Identify which cell holds the provided text, then report its [X, Y] central coordinate. 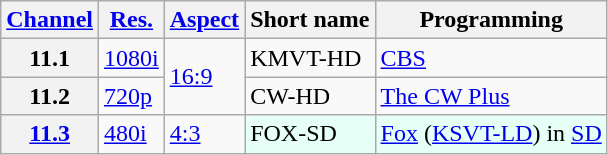
The CW Plus [491, 96]
Aspect [204, 20]
Short name [310, 20]
FOX-SD [310, 134]
Programming [491, 20]
480i [132, 134]
Channel [50, 20]
CBS [491, 58]
720p [132, 96]
11.2 [50, 96]
Fox (KSVT-LD) in SD [491, 134]
CW-HD [310, 96]
1080i [132, 58]
Res. [132, 20]
11.1 [50, 58]
16:9 [204, 77]
11.3 [50, 134]
KMVT-HD [310, 58]
4:3 [204, 134]
